Find where the given text appears and provide that cell's center as [x, y] coordinate. 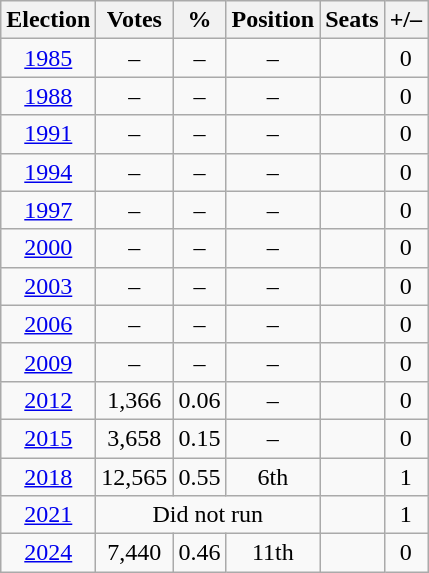
0.55 [200, 477]
1994 [48, 172]
Election [48, 20]
Votes [134, 20]
Did not run [208, 515]
Seats [352, 20]
2003 [48, 286]
2000 [48, 248]
2009 [48, 362]
2018 [48, 477]
2024 [48, 553]
12,565 [134, 477]
2021 [48, 515]
% [200, 20]
2006 [48, 324]
2015 [48, 438]
1985 [48, 58]
Position [273, 20]
0.06 [200, 400]
1997 [48, 210]
3,658 [134, 438]
1988 [48, 96]
1991 [48, 134]
0.15 [200, 438]
2012 [48, 400]
0.46 [200, 553]
11th [273, 553]
+/– [406, 20]
7,440 [134, 553]
6th [273, 477]
1,366 [134, 400]
